From the cell containing the given text, extract its center point as (x, y) coordinate. 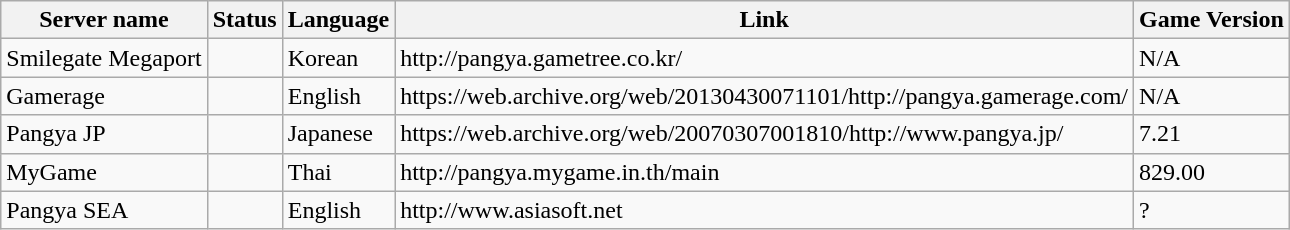
829.00 (1212, 172)
Language (338, 20)
https://web.archive.org/web/20070307001810/http://www.pangya.jp/ (764, 134)
https://web.archive.org/web/20130430071101/http://pangya.gamerage.com/ (764, 96)
? (1212, 210)
Pangya SEA (104, 210)
Link (764, 20)
http://www.asiasoft.net (764, 210)
Pangya JP (104, 134)
Server name (104, 20)
Korean (338, 58)
Game Version (1212, 20)
http://pangya.mygame.in.th/main (764, 172)
http://pangya.gametree.co.kr/ (764, 58)
Smilegate Megaport (104, 58)
Japanese (338, 134)
MyGame (104, 172)
Gamerage (104, 96)
7.21 (1212, 134)
Thai (338, 172)
Status (244, 20)
